Locate the cell with the specified text and output its [X, Y] center coordinate. 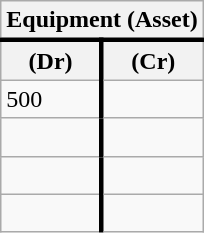
(Dr) [52, 60]
Equipment (Asset) [102, 21]
(Cr) [152, 60]
500 [52, 99]
